Provide the (x, y) coordinate of the cell's center where the given text is located.  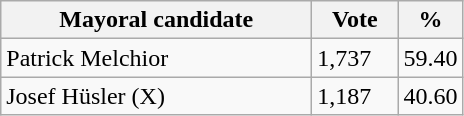
Mayoral candidate (156, 20)
40.60 (430, 96)
Vote (355, 20)
Patrick Melchior (156, 58)
1,187 (355, 96)
Josef Hüsler (X) (156, 96)
1,737 (355, 58)
% (430, 20)
59.40 (430, 58)
